Return [X, Y] of the center of cell containing provided text 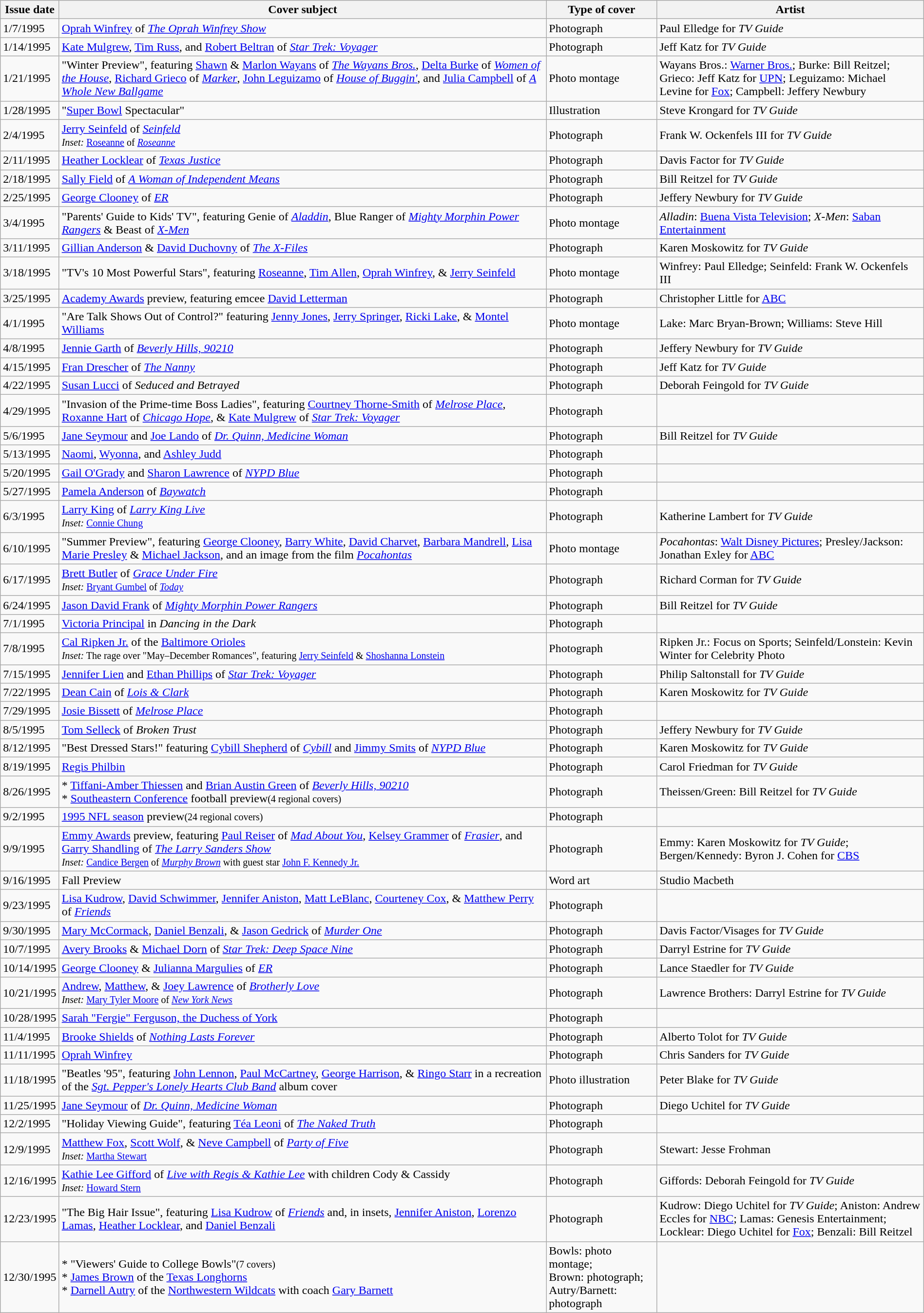
Studio Macbeth [790, 880]
4/22/1995 [30, 386]
Lance Staedler for TV Guide [790, 967]
Fran Drescher of The Nanny [303, 367]
5/6/1995 [30, 436]
1/28/1995 [30, 110]
Photo illustration [601, 1080]
Cover subject [303, 10]
8/19/1995 [30, 767]
Jason David Frank of Mighty Morphin Power Rangers [303, 605]
4/29/1995 [30, 410]
4/1/1995 [30, 324]
7/1/1995 [30, 623]
Sally Field of A Woman of Independent Means [303, 179]
Alberto Tolot for TV Guide [790, 1037]
3/4/1995 [30, 222]
6/17/1995 [30, 580]
Jane Seymour and Joe Lando of Dr. Quinn, Medicine Woman [303, 436]
8/5/1995 [30, 730]
1/14/1995 [30, 47]
6/3/1995 [30, 517]
Philip Saltonstall for TV Guide [790, 674]
9/2/1995 [30, 817]
"TV's 10 Most Powerful Stars", featuring Roseanne, Tim Allen, Oprah Winfrey, & Jerry Seinfeld [303, 273]
Christopher Little for ABC [790, 298]
Academy Awards preview, featuring emcee David Letterman [303, 298]
"Holiday Viewing Guide", featuring Téa Leoni of The Naked Truth [303, 1124]
Alladin: Buena Vista Television; X-Men: Saban Entertainment [790, 222]
Heather Locklear of Texas Justice [303, 160]
Fall Preview [303, 880]
Oprah Winfrey [303, 1055]
Darryl Estrine for TV Guide [790, 949]
Pamela Anderson of Baywatch [303, 491]
5/20/1995 [30, 473]
3/11/1995 [30, 248]
4/15/1995 [30, 367]
9/30/1995 [30, 930]
Brooke Shields of Nothing Lasts Forever [303, 1037]
Larry King of Larry King LiveInset: Connie Chung [303, 517]
12/23/1995 [30, 1219]
Giffords: Deborah Feingold for TV Guide [790, 1180]
Frank W. Ockenfels III for TV Guide [790, 135]
"Best Dressed Stars!" featuring Cybill Shepherd of Cybill and Jimmy Smits of NYPD Blue [303, 748]
"Are Talk Shows Out of Control?" featuring Jenny Jones, Jerry Springer, Ricki Lake, & Montel Williams [303, 324]
Richard Corman for TV Guide [790, 580]
10/14/1995 [30, 967]
3/25/1995 [30, 298]
4/8/1995 [30, 348]
1/7/1995 [30, 28]
Kate Mulgrew, Tim Russ, and Robert Beltran of Star Trek: Voyager [303, 47]
Josie Bissett of Melrose Place [303, 711]
Jennifer Lien and Ethan Phillips of Star Trek: Voyager [303, 674]
10/7/1995 [30, 949]
"Parents' Guide to Kids' TV", featuring Genie of Aladdin, Blue Ranger of Mighty Morphin Power Rangers & Beast of X-Men [303, 222]
7/15/1995 [30, 674]
12/2/1995 [30, 1124]
* "Viewers' Guide to College Bowls"(7 covers)* James Brown of the Texas Longhorns* Darnell Autry of the Northwestern Wildcats with coach Gary Barnett [303, 1277]
Steve Krongard for TV Guide [790, 110]
Sarah "Fergie" Ferguson, the Duchess of York [303, 1018]
Victoria Principal in Dancing in the Dark [303, 623]
Matthew Fox, Scott Wolf, & Neve Campbell of Party of FiveInset: Martha Stewart [303, 1149]
Gail O'Grady and Sharon Lawrence of NYPD Blue [303, 473]
Winfrey: Paul Elledge; Seinfeld: Frank W. Ockenfels III [790, 273]
12/16/1995 [30, 1180]
1995 NFL season preview(24 regional covers) [303, 817]
11/25/1995 [30, 1105]
Davis Factor/Visages for TV Guide [790, 930]
1/21/1995 [30, 78]
2/25/1995 [30, 197]
Cal Ripken Jr. of the Baltimore OriolesInset: The rage over "May–December Romances", featuring Jerry Seinfeld & Shoshanna Lonstein [303, 648]
6/10/1995 [30, 548]
Pocahontas: Walt Disney Pictures; Presley/Jackson: Jonathan Exley for ABC [790, 548]
Deborah Feingold for TV Guide [790, 386]
5/13/1995 [30, 454]
Lawrence Brothers: Darryl Estrine for TV Guide [790, 992]
8/26/1995 [30, 792]
Paul Elledge for TV Guide [790, 28]
2/11/1995 [30, 160]
Carol Friedman for TV Guide [790, 767]
5/27/1995 [30, 491]
11/11/1995 [30, 1055]
11/4/1995 [30, 1037]
9/23/1995 [30, 906]
Diego Uchitel for TV Guide [790, 1105]
12/9/1995 [30, 1149]
* Tiffani-Amber Thiessen and Brian Austin Green of Beverly Hills, 90210* Southeastern Conference football preview(4 regional covers) [303, 792]
9/9/1995 [30, 849]
2/18/1995 [30, 179]
Stewart: Jesse Frohman [790, 1149]
Lake: Marc Bryan-Brown; Williams: Steve Hill [790, 324]
Word art [601, 880]
Type of cover [601, 10]
Jerry Seinfeld of SeinfeldInset: Roseanne of Roseanne [303, 135]
"The Big Hair Issue", featuring Lisa Kudrow of Friends and, in insets, Jennifer Aniston, Lorenzo Lamas, Heather Locklear, and Daniel Benzali [303, 1219]
George Clooney of ER [303, 197]
Brett Butler of Grace Under FireInset: Bryant Gumbel of Today [303, 580]
Bowls: photo montage;Brown: photograph;Autry/Barnett: photograph [601, 1277]
7/22/1995 [30, 693]
Andrew, Matthew, & Joey Lawrence of Brotherly LoveInset: Mary Tyler Moore of New York News [303, 992]
7/8/1995 [30, 648]
Jane Seymour of Dr. Quinn, Medicine Woman [303, 1105]
Mary McCormack, Daniel Benzali, & Jason Gedrick of Murder One [303, 930]
Avery Brooks & Michael Dorn of Star Trek: Deep Space Nine [303, 949]
7/29/1995 [30, 711]
Susan Lucci of Seduced and Betrayed [303, 386]
Dean Cain of Lois & Clark [303, 693]
Illustration [601, 110]
Ripken Jr.: Focus on Sports; Seinfeld/Lonstein: Kevin Winter for Celebrity Photo [790, 648]
6/24/1995 [30, 605]
3/18/1995 [30, 273]
Theissen/Green: Bill Reitzel for TV Guide [790, 792]
Katherine Lambert for TV Guide [790, 517]
Kathie Lee Gifford of Live with Regis & Kathie Lee with children Cody & CassidyInset: Howard Stern [303, 1180]
"Super Bowl Spectacular" [303, 110]
Tom Selleck of Broken Trust [303, 730]
12/30/1995 [30, 1277]
10/28/1995 [30, 1018]
Oprah Winfrey of The Oprah Winfrey Show [303, 28]
Lisa Kudrow, David Schwimmer, Jennifer Aniston, Matt LeBlanc, Courteney Cox, & Matthew Perry of Friends [303, 906]
Chris Sanders for TV Guide [790, 1055]
Artist [790, 10]
Gillian Anderson & David Duchovny of The X-Files [303, 248]
9/16/1995 [30, 880]
2/4/1995 [30, 135]
Regis Philbin [303, 767]
Naomi, Wyonna, and Ashley Judd [303, 454]
8/12/1995 [30, 748]
George Clooney & Julianna Margulies of ER [303, 967]
Issue date [30, 10]
Davis Factor for TV Guide [790, 160]
Emmy: Karen Moskowitz for TV Guide; Bergen/Kennedy: Byron J. Cohen for CBS [790, 849]
Wayans Bros.: Warner Bros.; Burke: Bill Reitzel; Grieco: Jeff Katz for UPN; Leguizamo: Michael Levine for Fox; Campbell: Jeffery Newbury [790, 78]
10/21/1995 [30, 992]
Jennie Garth of Beverly Hills, 90210 [303, 348]
Peter Blake for TV Guide [790, 1080]
11/18/1995 [30, 1080]
